Determine the [X, Y] coordinate at the center of the cell enclosing the given text.  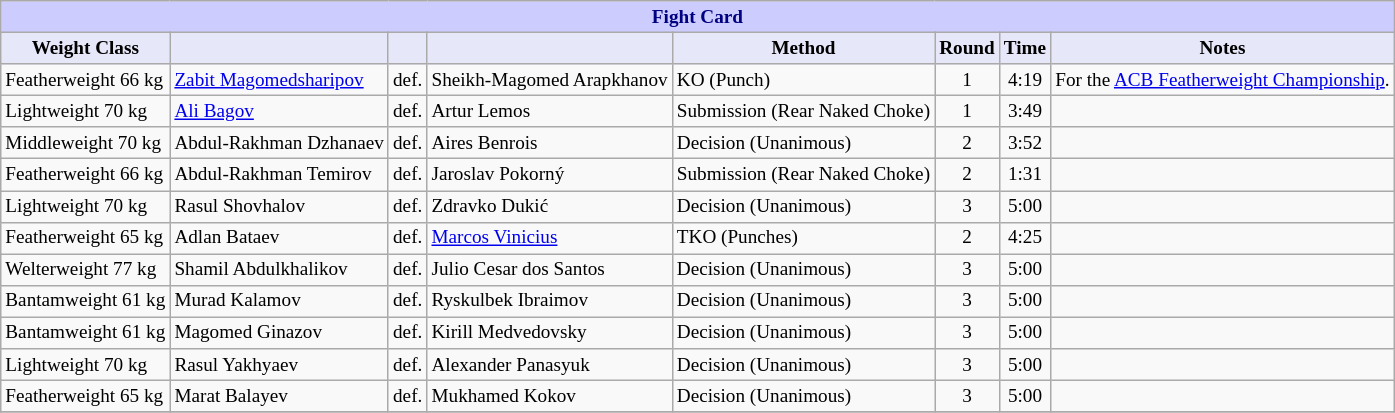
Julio Cesar dos Santos [550, 270]
Magomed Ginazov [280, 333]
Adlan Bataev [280, 238]
Alexander Panasyuk [550, 365]
Abdul-Rakhman Temirov [280, 175]
Marcos Vinicius [550, 238]
Jaroslav Pokorný [550, 175]
Ali Bagov [280, 111]
3:52 [1024, 143]
Fight Card [698, 17]
4:19 [1024, 80]
Method [803, 48]
Aires Benrois [550, 143]
TKO (Punches) [803, 238]
Abdul-Rakhman Dzhanaev [280, 143]
Zdravko Dukić [550, 206]
Mukhamed Kokov [550, 396]
Round [968, 48]
Marat Balayev [280, 396]
Kirill Medvedovsky [550, 333]
For the ACB Featherweight Championship. [1222, 80]
Welterweight 77 kg [86, 270]
Shamil Abdulkhalikov [280, 270]
Artur Lemos [550, 111]
1:31 [1024, 175]
Time [1024, 48]
Middleweight 70 kg [86, 143]
Zabit Magomedsharipov [280, 80]
KO (Punch) [803, 80]
Notes [1222, 48]
4:25 [1024, 238]
Murad Kalamov [280, 301]
3:49 [1024, 111]
Rasul Yakhyaev [280, 365]
Ryskulbek Ibraimov [550, 301]
Rasul Shovhalov [280, 206]
Weight Class [86, 48]
Sheikh-Magomed Arapkhanov [550, 80]
